From the cell containing the given text, extract its center point as [x, y] coordinate. 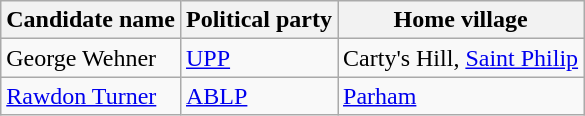
Parham [461, 96]
Home village [461, 20]
Candidate name [91, 20]
ABLP [258, 96]
Political party [258, 20]
Rawdon Turner [91, 96]
Carty's Hill, Saint Philip [461, 58]
UPP [258, 58]
George Wehner [91, 58]
